Find where the given text appears and provide that cell's center as (x, y) coordinate. 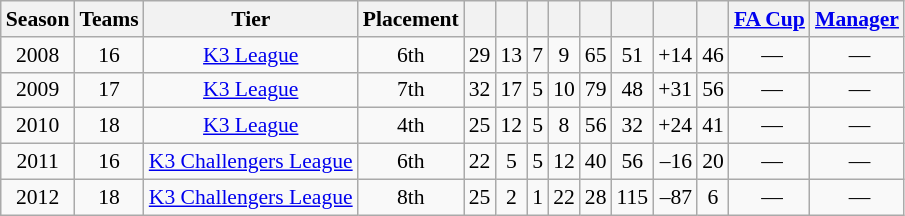
41 (713, 126)
+14 (675, 55)
–16 (675, 162)
2008 (38, 55)
2009 (38, 90)
46 (713, 55)
2 (511, 197)
10 (564, 90)
1 (538, 197)
Teams (108, 19)
7 (538, 55)
9 (564, 55)
8 (564, 126)
6 (713, 197)
48 (633, 90)
29 (480, 55)
20 (713, 162)
79 (596, 90)
13 (511, 55)
51 (633, 55)
2012 (38, 197)
2011 (38, 162)
Tier (251, 19)
65 (596, 55)
–87 (675, 197)
28 (596, 197)
40 (596, 162)
4th (411, 126)
2010 (38, 126)
8th (411, 197)
+31 (675, 90)
Manager (857, 19)
Placement (411, 19)
7th (411, 90)
FA Cup (770, 19)
Season (38, 19)
+24 (675, 126)
115 (633, 197)
